Locate the cell with the specified text and output its (X, Y) center coordinate. 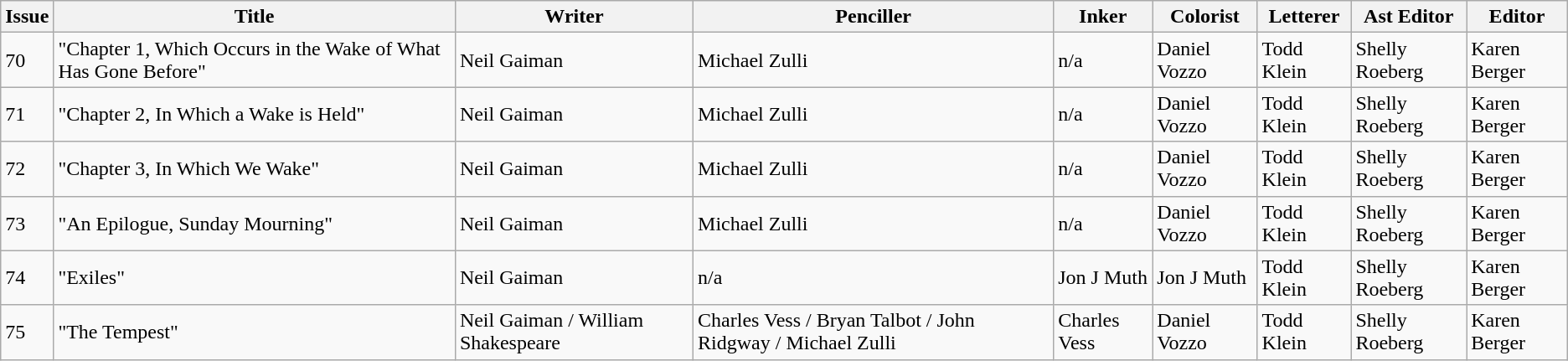
73 (27, 223)
Colorist (1204, 17)
"Chapter 3, In Which We Wake" (255, 169)
"Exiles" (255, 278)
Penciller (874, 17)
72 (27, 169)
Neil Gaiman / William Shakespeare (574, 332)
Editor (1518, 17)
Writer (574, 17)
"Chapter 2, In Which a Wake is Held" (255, 114)
70 (27, 60)
Ast Editor (1409, 17)
"An Epilogue, Sunday Mourning" (255, 223)
71 (27, 114)
Charles Vess (1103, 332)
Charles Vess / Bryan Talbot / John Ridgway / Michael Zulli (874, 332)
"The Tempest" (255, 332)
Letterer (1304, 17)
Issue (27, 17)
75 (27, 332)
"Chapter 1, Which Occurs in the Wake of What Has Gone Before" (255, 60)
Title (255, 17)
Inker (1103, 17)
74 (27, 278)
